Locate the cell with the specified text and output its (X, Y) center coordinate. 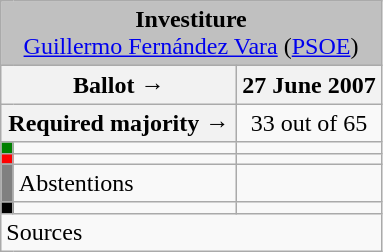
Required majority → (119, 123)
Sources (191, 232)
27 June 2007 (309, 85)
Abstentions (125, 183)
Ballot → (119, 85)
InvestitureGuillermo Fernández Vara (PSOE) (191, 34)
33 out of 65 (309, 123)
